From the cell containing the given text, extract its center point as [X, Y] coordinate. 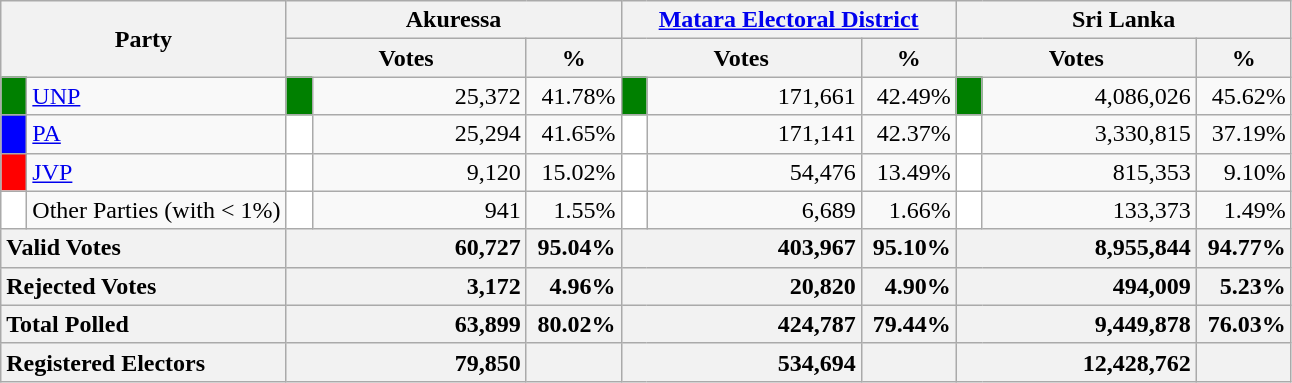
Matara Electoral District [788, 20]
171,661 [754, 96]
79,850 [406, 362]
12,428,762 [1076, 362]
5.23% [1244, 286]
42.49% [908, 96]
941 [419, 210]
Other Parties (with < 1%) [156, 210]
60,727 [406, 248]
41.65% [574, 134]
Sri Lanka [1124, 20]
Registered Electors [144, 362]
63,899 [406, 324]
79.44% [908, 324]
Rejected Votes [144, 286]
UNP [156, 96]
133,373 [1089, 210]
171,141 [754, 134]
54,476 [754, 172]
25,372 [419, 96]
41.78% [574, 96]
20,820 [741, 286]
45.62% [1244, 96]
9,449,878 [1076, 324]
4.90% [908, 286]
25,294 [419, 134]
Party [144, 39]
6,689 [754, 210]
42.37% [908, 134]
95.04% [574, 248]
Valid Votes [144, 248]
494,009 [1076, 286]
4,086,026 [1089, 96]
15.02% [574, 172]
3,330,815 [1089, 134]
76.03% [1244, 324]
3,172 [406, 286]
Total Polled [144, 324]
1.66% [908, 210]
95.10% [908, 248]
1.55% [574, 210]
8,955,844 [1076, 248]
13.49% [908, 172]
JVP [156, 172]
9,120 [419, 172]
424,787 [741, 324]
534,694 [741, 362]
94.77% [1244, 248]
4.96% [574, 286]
37.19% [1244, 134]
403,967 [741, 248]
PA [156, 134]
815,353 [1089, 172]
1.49% [1244, 210]
9.10% [1244, 172]
Akuressa [454, 20]
80.02% [574, 324]
